Search for the cell housing the specified text and yield its (x, y) center coordinate. 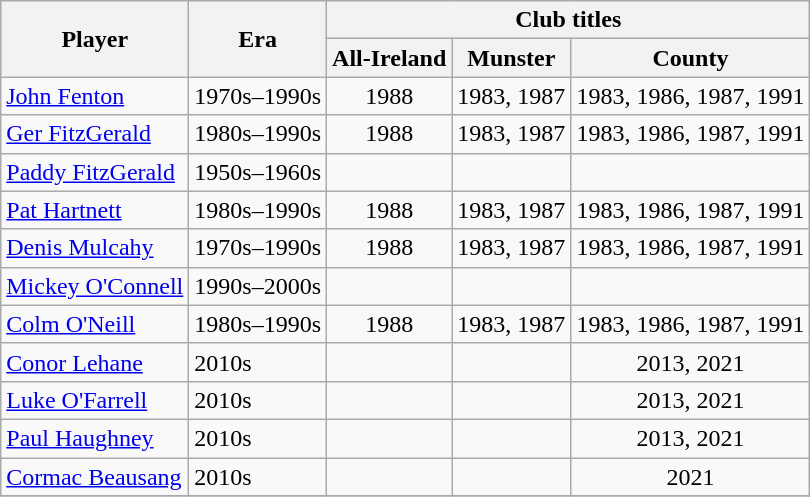
2021 (690, 477)
Colm O'Neill (95, 324)
Munster (512, 58)
Paddy FitzGerald (95, 172)
Luke O'Farrell (95, 400)
Player (95, 39)
1950s–1960s (258, 172)
Ger FitzGerald (95, 134)
Cormac Beausang (95, 477)
Mickey O'Connell (95, 286)
Club titles (568, 20)
Pat Hartnett (95, 210)
Denis Mulcahy (95, 248)
All-Ireland (390, 58)
Era (258, 39)
John Fenton (95, 96)
County (690, 58)
Conor Lehane (95, 362)
1990s–2000s (258, 286)
Paul Haughney (95, 438)
